For the text-containing cell, return its midpoint in [X, Y] coordinate format. 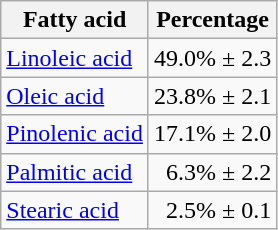
Palmitic acid [75, 172]
Stearic acid [75, 210]
Fatty acid [75, 20]
49.0% ± 2.3 [212, 58]
6.3% ± 2.2 [212, 172]
Oleic acid [75, 96]
2.5% ± 0.1 [212, 210]
17.1% ± 2.0 [212, 134]
Linoleic acid [75, 58]
Percentage [212, 20]
Pinolenic acid [75, 134]
23.8% ± 2.1 [212, 96]
